For the text-containing cell, return its midpoint in [x, y] coordinate format. 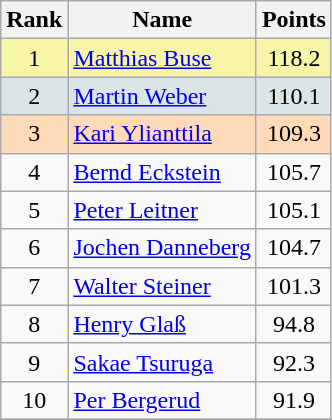
2 [34, 96]
Matthias Buse [162, 58]
4 [34, 172]
Per Bergerud [162, 400]
Martin Weber [162, 96]
101.3 [294, 286]
Walter Steiner [162, 286]
3 [34, 134]
9 [34, 362]
104.7 [294, 248]
Jochen Danneberg [162, 248]
7 [34, 286]
8 [34, 324]
5 [34, 210]
109.3 [294, 134]
Points [294, 20]
6 [34, 248]
94.8 [294, 324]
Kari Ylianttila [162, 134]
110.1 [294, 96]
118.2 [294, 58]
Henry Glaß [162, 324]
Bernd Eckstein [162, 172]
Peter Leitner [162, 210]
105.7 [294, 172]
Rank [34, 20]
92.3 [294, 362]
10 [34, 400]
Name [162, 20]
105.1 [294, 210]
Sakae Tsuruga [162, 362]
1 [34, 58]
91.9 [294, 400]
